Locate the cell with the specified text and output its (X, Y) center coordinate. 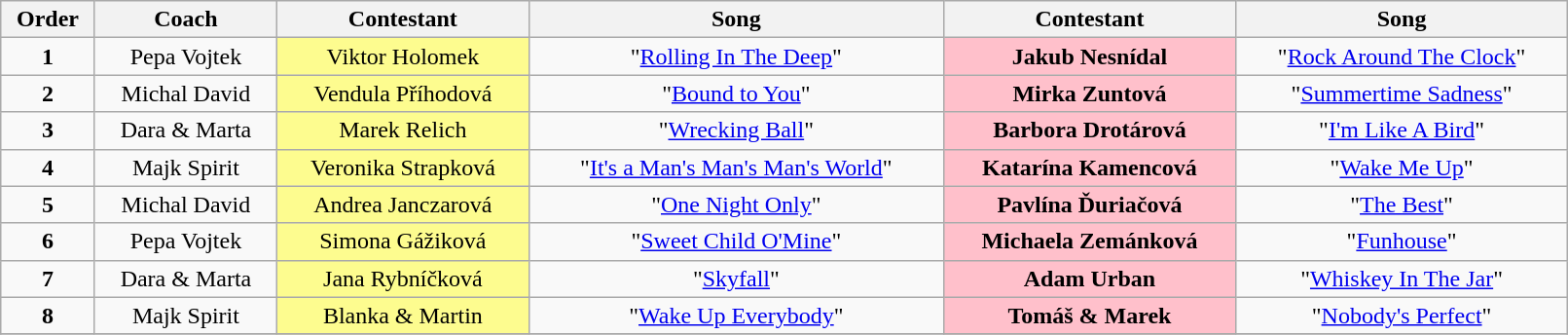
Simona Gážiková (403, 242)
Adam Urban (1090, 279)
"Wrecking Ball" (736, 130)
"Skyfall" (736, 279)
Coach (185, 19)
"Sweet Child O'Mine" (736, 242)
"Whiskey In The Jar" (1402, 279)
Andrea Janczarová (403, 205)
Blanka & Martin (403, 316)
Michaela Zemánková (1090, 242)
"It's a Man's Man's Man's World" (736, 167)
Viktor Holomek (403, 56)
Jana Rybníčková (403, 279)
Jakub Nesnídal (1090, 56)
Vendula Příhodová (403, 93)
"Summertime Sadness" (1402, 93)
"One Night Only" (736, 205)
"Wake Me Up" (1402, 167)
3 (49, 130)
7 (49, 279)
5 (49, 205)
Barbora Drotárová (1090, 130)
Mirka Zuntová (1090, 93)
"The Best" (1402, 205)
"Wake Up Everybody" (736, 316)
Order (49, 19)
"Rolling In The Deep" (736, 56)
Marek Relich (403, 130)
Pavlína Ďuriačová (1090, 205)
Katarína Kamencová (1090, 167)
2 (49, 93)
1 (49, 56)
Veronika Strapková (403, 167)
"Nobody's Perfect" (1402, 316)
"Bound to You" (736, 93)
6 (49, 242)
Tomáš & Marek (1090, 316)
"I'm Like A Bird" (1402, 130)
4 (49, 167)
8 (49, 316)
"Funhouse" (1402, 242)
"Rock Around The Clock" (1402, 56)
